Provide the (x, y) coordinate of the cell's center where the given text is located.  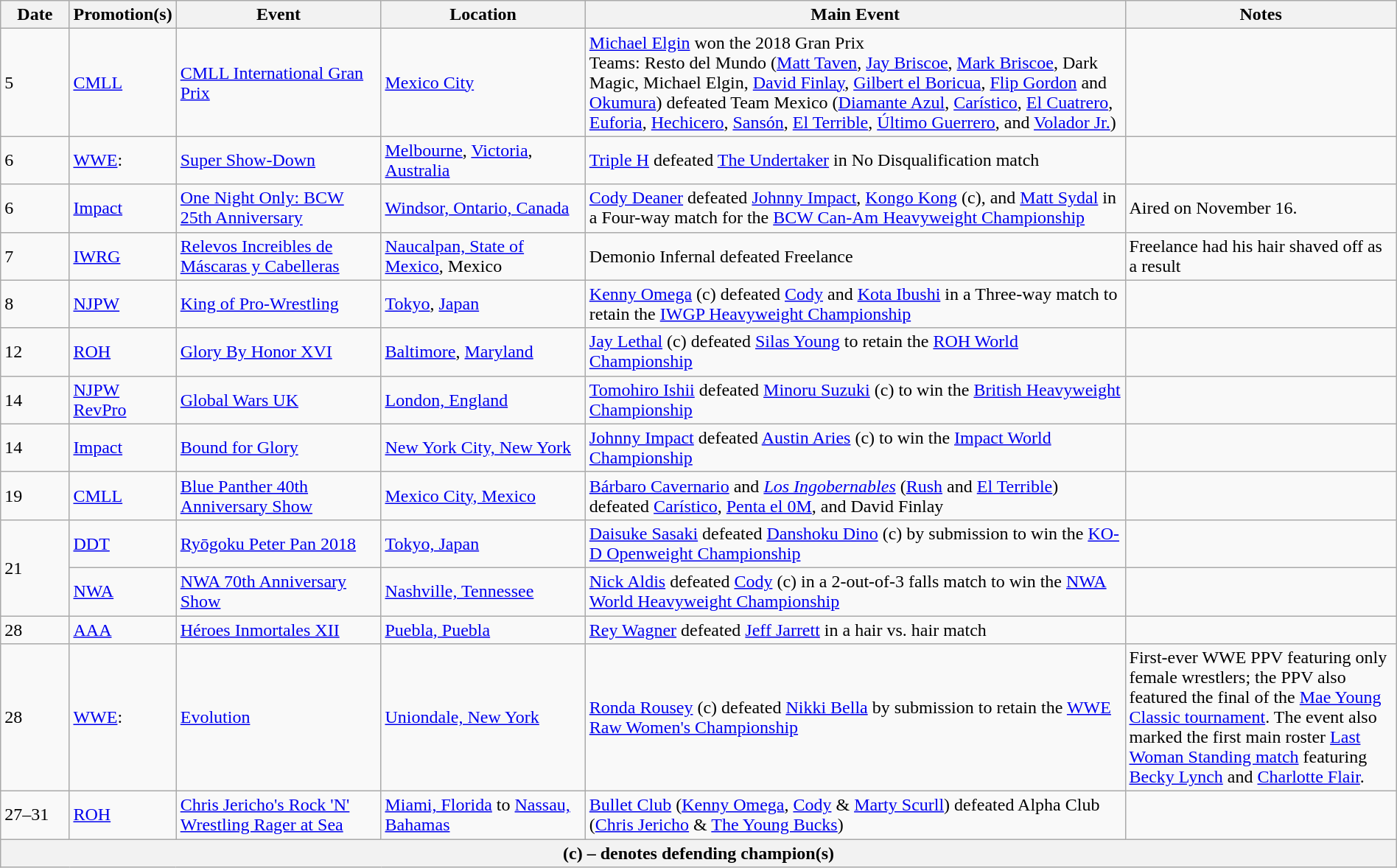
Triple H defeated The Undertaker in No Disqualification match (855, 161)
Freelance had his hair shaved off as a result (1261, 256)
DDT (122, 544)
Super Show-Down (279, 161)
Ronda Rousey (c) defeated Nikki Bella by submission to retain the WWE Raw Women's Championship (855, 718)
Miami, Florida to Nassau, Bahamas (483, 815)
Puebla, Puebla (483, 630)
Promotion(s) (122, 15)
Johnny Impact defeated Austin Aries (c) to win the Impact World Championship (855, 448)
Bárbaro Cavernario and Los Ingobernables (Rush and El Terrible) defeated Carístico, Penta el 0M, and David Finlay (855, 495)
Rey Wagner defeated Jeff Jarrett in a hair vs. hair match (855, 630)
NJPWRevPro (122, 399)
NWA 70th Anniversary Show (279, 591)
Demonio Infernal defeated Freelance (855, 256)
Daisuke Sasaki defeated Danshoku Dino (c) by submission to win the KO-D Openweight Championship (855, 544)
Baltimore, Maryland (483, 352)
Jay Lethal (c) defeated Silas Young to retain the ROH World Championship (855, 352)
Uniondale, New York (483, 718)
12 (35, 352)
IWRG (122, 256)
Blue Panther 40th Anniversary Show (279, 495)
Chris Jericho's Rock 'N' Wrestling Rager at Sea (279, 815)
19 (35, 495)
21 (35, 567)
London, England (483, 399)
Mexico City, Mexico (483, 495)
Tomohiro Ishii defeated Minoru Suzuki (c) to win the British Heavyweight Championship (855, 399)
Global Wars UK (279, 399)
NWA (122, 591)
Main Event (855, 15)
Melbourne, Victoria, Australia (483, 161)
Bullet Club (Kenny Omega, Cody & Marty Scurll) defeated Alpha Club (Chris Jericho & The Young Bucks) (855, 815)
AAA (122, 630)
Kenny Omega (c) defeated Cody and Kota Ibushi in a Three-way match to retain the IWGP Heavyweight Championship (855, 304)
Ryōgoku Peter Pan 2018 (279, 544)
New York City, New York (483, 448)
5 (35, 83)
Nashville, Tennessee (483, 591)
Naucalpan, State of Mexico, Mexico (483, 256)
Héroes Inmortales XII (279, 630)
Relevos Increibles de Máscaras y Cabelleras (279, 256)
Aired on November 16. (1261, 208)
One Night Only: BCW 25th Anniversary (279, 208)
(c) – denotes defending champion(s) (698, 853)
Date (35, 15)
Notes (1261, 15)
NJPW (122, 304)
Mexico City (483, 83)
Evolution (279, 718)
King of Pro-Wrestling (279, 304)
8 (35, 304)
Bound for Glory (279, 448)
27–31 (35, 815)
CMLL International Gran Prix (279, 83)
Windsor, Ontario, Canada (483, 208)
Location (483, 15)
Event (279, 15)
Cody Deaner defeated Johnny Impact, Kongo Kong (c), and Matt Sydal in a Four-way match for the BCW Can-Am Heavyweight Championship (855, 208)
7 (35, 256)
Glory By Honor XVI (279, 352)
Nick Aldis defeated Cody (c) in a 2-out-of-3 falls match to win the NWA World Heavyweight Championship (855, 591)
